Return [X, Y] of the center of cell containing provided text 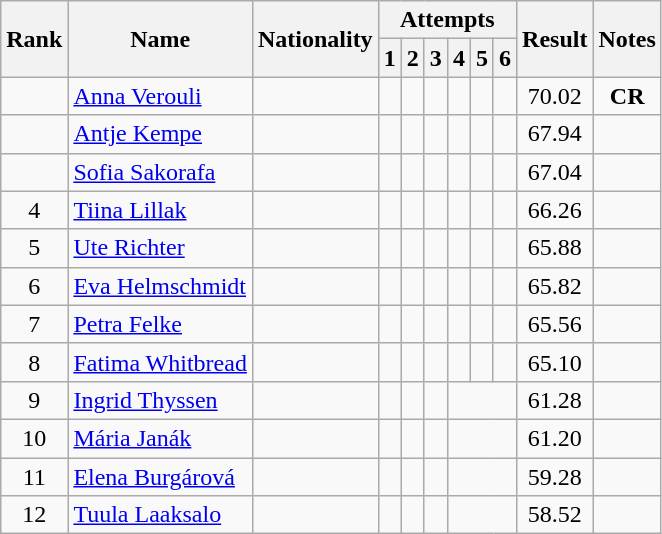
Result [555, 39]
Nationality [315, 39]
Tiina Lillak [160, 210]
7 [34, 324]
Petra Felke [160, 324]
67.94 [555, 134]
12 [34, 515]
66.26 [555, 210]
1 [390, 58]
65.88 [555, 248]
Attempts [447, 20]
Antje Kempe [160, 134]
Rank [34, 39]
65.56 [555, 324]
11 [34, 477]
2 [412, 58]
Notes [627, 39]
Elena Burgárová [160, 477]
CR [627, 96]
65.82 [555, 286]
9 [34, 400]
10 [34, 438]
Sofia Sakorafa [160, 172]
Ute Richter [160, 248]
Name [160, 39]
67.04 [555, 172]
61.28 [555, 400]
Eva Helmschmidt [160, 286]
59.28 [555, 477]
Anna Verouli [160, 96]
65.10 [555, 362]
Mária Janák [160, 438]
58.52 [555, 515]
Fatima Whitbread [160, 362]
8 [34, 362]
Ingrid Thyssen [160, 400]
61.20 [555, 438]
3 [436, 58]
Tuula Laaksalo [160, 515]
70.02 [555, 96]
